Output the (X, Y) coordinate of the center of the cell containing the given text.  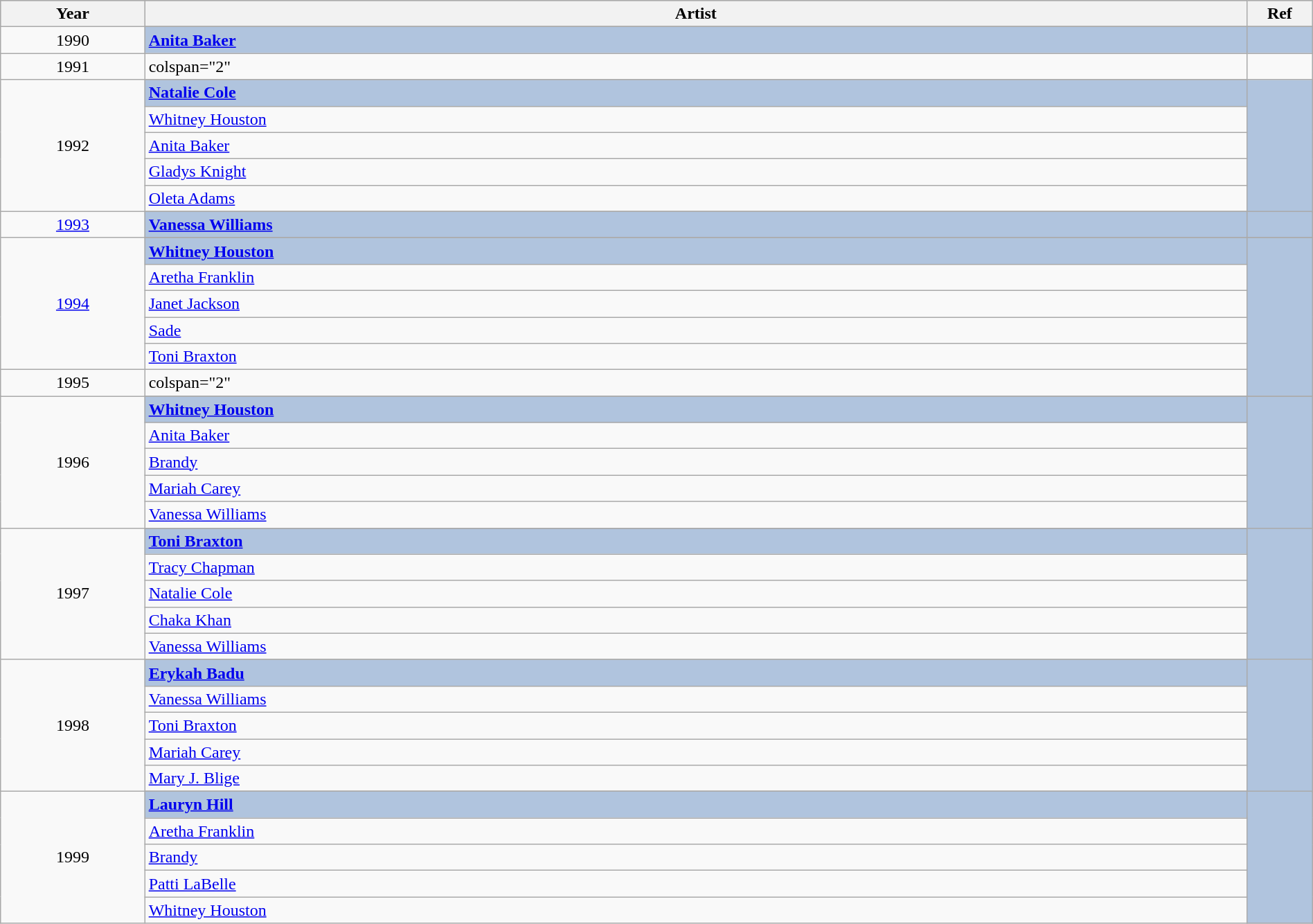
1995 (73, 383)
Janet Jackson (695, 303)
Year (73, 14)
Mary J. Blige (695, 779)
Artist (695, 14)
1999 (73, 858)
Gladys Knight (695, 172)
1996 (73, 462)
Chaka Khan (695, 620)
1998 (73, 725)
1991 (73, 66)
Erykah Badu (695, 673)
Ref (1280, 14)
Lauryn Hill (695, 805)
Oleta Adams (695, 198)
1992 (73, 145)
Patti LaBelle (695, 884)
Sade (695, 330)
1990 (73, 40)
1993 (73, 224)
Tracy Chapman (695, 567)
1994 (73, 303)
1997 (73, 594)
